Output the [x, y] coordinate of the center of the cell containing the given text.  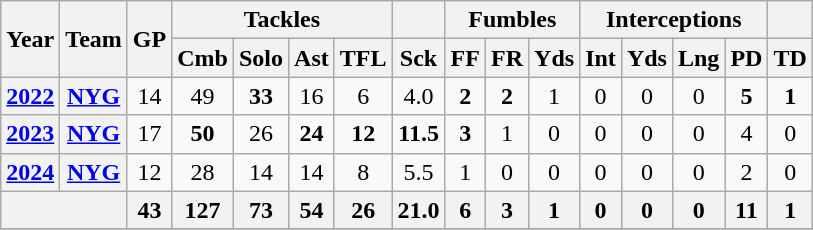
54 [312, 210]
Sck [418, 58]
17 [149, 134]
11.5 [418, 134]
49 [203, 96]
24 [312, 134]
Year [30, 39]
2024 [30, 172]
Tackles [282, 20]
127 [203, 210]
Lng [698, 58]
5 [746, 96]
50 [203, 134]
28 [203, 172]
11 [746, 210]
TFL [363, 58]
5.5 [418, 172]
8 [363, 172]
Solo [260, 58]
GP [149, 39]
43 [149, 210]
Fumbles [512, 20]
Int [601, 58]
73 [260, 210]
Ast [312, 58]
4.0 [418, 96]
PD [746, 58]
Team [94, 39]
2023 [30, 134]
4 [746, 134]
TD [790, 58]
16 [312, 96]
Interceptions [674, 20]
FF [465, 58]
2022 [30, 96]
33 [260, 96]
Cmb [203, 58]
21.0 [418, 210]
FR [506, 58]
